Provide the [X, Y] coordinate of the cell's center where the given text is located.  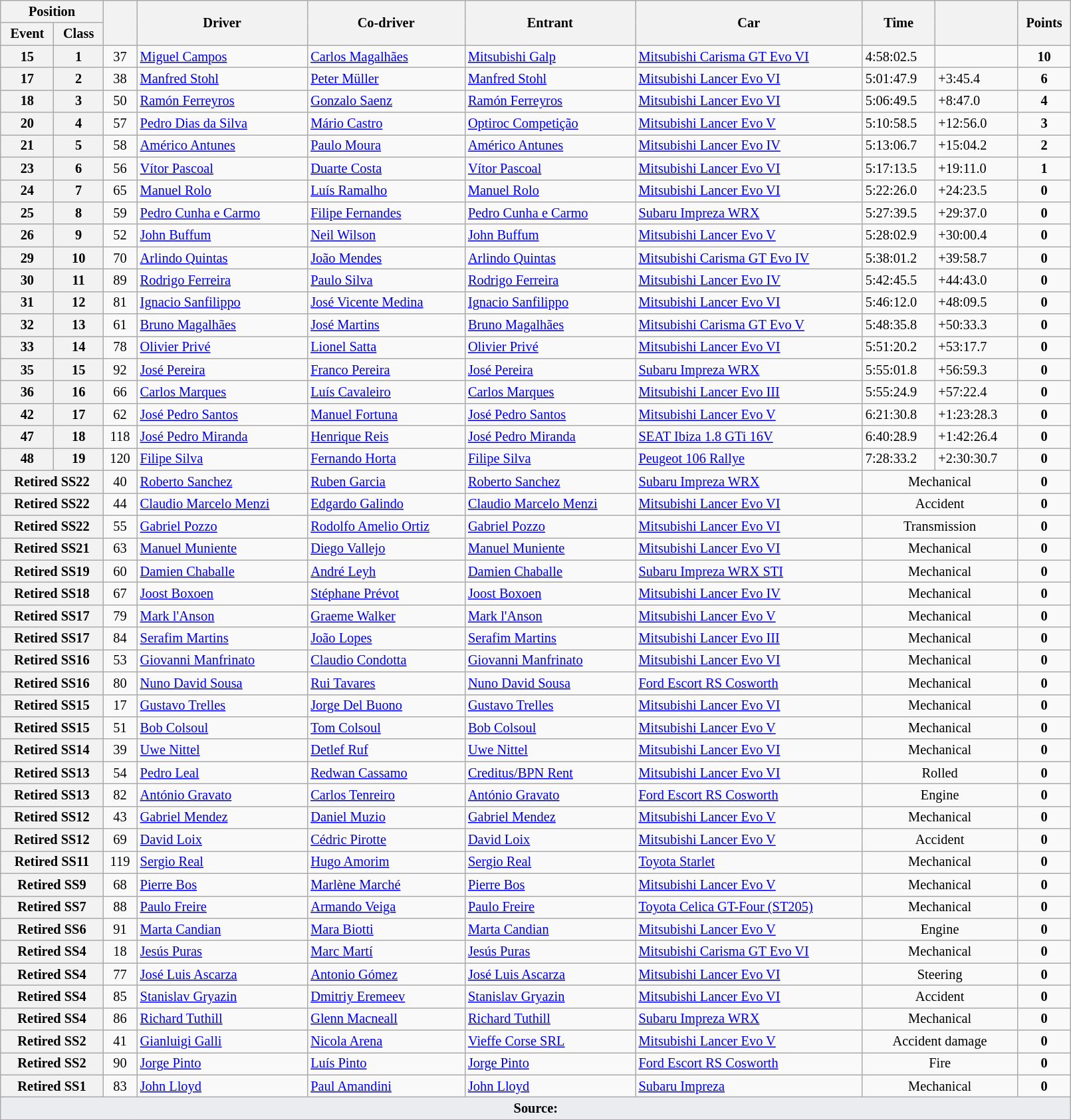
55 [120, 526]
Mara Biotti [386, 929]
Mário Castro [386, 124]
29 [27, 258]
43 [120, 817]
11 [78, 280]
Fire [940, 1063]
82 [120, 795]
5:13:06.7 [899, 146]
Jorge Del Buono [386, 706]
5:51:20.2 [899, 347]
7 [78, 191]
16 [78, 392]
39 [120, 750]
Glenn Macneall [386, 1019]
Tom Colsoul [386, 728]
Source: [536, 1109]
+3:45.4 [976, 78]
Manuel Fortuna [386, 414]
+15:04.2 [976, 146]
André Leyh [386, 571]
Henrique Reis [386, 437]
Retired SS1 [52, 1086]
+57:22.4 [976, 392]
61 [120, 325]
Ruben Garcia [386, 482]
Miguel Campos [222, 57]
62 [120, 414]
Retired SS6 [52, 929]
23 [27, 168]
Diego Vallejo [386, 549]
81 [120, 303]
78 [120, 347]
Antonio Gómez [386, 974]
+39:58.7 [976, 258]
Nicola Arena [386, 1042]
42 [27, 414]
13 [78, 325]
89 [120, 280]
+30:00.4 [976, 235]
+8:47.0 [976, 101]
Cédric Pirotte [386, 840]
João Lopes [386, 638]
Retired SS9 [52, 885]
58 [120, 146]
32 [27, 325]
56 [120, 168]
5:55:24.9 [899, 392]
Driver [222, 23]
48 [27, 459]
Paulo Moura [386, 146]
40 [120, 482]
Peter Müller [386, 78]
Time [899, 23]
52 [120, 235]
+1:42:26.4 [976, 437]
90 [120, 1063]
5:22:26.0 [899, 191]
6:40:28.9 [899, 437]
Pedro Dias da Silva [222, 124]
João Mendes [386, 258]
+44:43.0 [976, 280]
68 [120, 885]
Position [52, 11]
7:28:33.2 [899, 459]
Vieffe Corse SRL [550, 1042]
51 [120, 728]
Transmission [940, 526]
63 [120, 549]
50 [120, 101]
47 [27, 437]
5:28:02.9 [899, 235]
86 [120, 1019]
69 [120, 840]
Carlos Magalhães [386, 57]
José Vicente Medina [386, 303]
36 [27, 392]
Gonzalo Saenz [386, 101]
Points [1044, 23]
Rodolfo Amelio Ortiz [386, 526]
88 [120, 907]
+24:23.5 [976, 191]
21 [27, 146]
Marlène Marché [386, 885]
Duarte Costa [386, 168]
+50:33.3 [976, 325]
Co-driver [386, 23]
119 [120, 862]
24 [27, 191]
Toyota Starlet [749, 862]
Armando Veiga [386, 907]
Neil Wilson [386, 235]
Creditus/BPN Rent [550, 773]
Retired SS18 [52, 593]
Entrant [550, 23]
14 [78, 347]
92 [120, 370]
Rui Tavares [386, 683]
Daniel Muzio [386, 817]
20 [27, 124]
Filipe Fernandes [386, 213]
+48:09.5 [976, 303]
85 [120, 996]
60 [120, 571]
Luís Cavaleiro [386, 392]
59 [120, 213]
30 [27, 280]
8 [78, 213]
67 [120, 593]
4:58:02.5 [899, 57]
SEAT Ibiza 1.8 GTi 16V [749, 437]
5:06:49.5 [899, 101]
33 [27, 347]
54 [120, 773]
77 [120, 974]
35 [27, 370]
83 [120, 1086]
37 [120, 57]
44 [120, 504]
Graeme Walker [386, 616]
5:01:47.9 [899, 78]
41 [120, 1042]
Luís Ramalho [386, 191]
5:55:01.8 [899, 370]
57 [120, 124]
Subaru Impreza [749, 1086]
9 [78, 235]
Detlef Ruf [386, 750]
Lionel Satta [386, 347]
53 [120, 660]
91 [120, 929]
Luís Pinto [386, 1063]
Gianluigi Galli [222, 1042]
5 [78, 146]
5:27:39.5 [899, 213]
Retired SS21 [52, 549]
Redwan Cassamo [386, 773]
5:17:13.5 [899, 168]
70 [120, 258]
80 [120, 683]
Hugo Amorim [386, 862]
Peugeot 106 Rallye [749, 459]
Retired SS11 [52, 862]
19 [78, 459]
Edgardo Galindo [386, 504]
31 [27, 303]
79 [120, 616]
Subaru Impreza WRX STI [749, 571]
Class [78, 34]
5:46:12.0 [899, 303]
Mitsubishi Carisma GT Evo IV [749, 258]
Paulo Silva [386, 280]
+29:37.0 [976, 213]
66 [120, 392]
Retired SS14 [52, 750]
Retired SS19 [52, 571]
25 [27, 213]
6:21:30.8 [899, 414]
Stéphane Prévot [386, 593]
Optiroc Competição [550, 124]
Retired SS7 [52, 907]
+53:17.7 [976, 347]
84 [120, 638]
Paul Amandini [386, 1086]
Dmitriy Eremeev [386, 996]
Fernando Horta [386, 459]
Mitsubishi Carisma GT Evo V [749, 325]
Carlos Tenreiro [386, 795]
Steering [940, 974]
38 [120, 78]
5:42:45.5 [899, 280]
+2:30:30.7 [976, 459]
+12:56.0 [976, 124]
Accident damage [940, 1042]
Marc Martí [386, 952]
Car [749, 23]
26 [27, 235]
José Martins [386, 325]
+56:59.3 [976, 370]
120 [120, 459]
5:48:35.8 [899, 325]
Event [27, 34]
5:10:58.5 [899, 124]
5:38:01.2 [899, 258]
Rolled [940, 773]
118 [120, 437]
Toyota Celica GT-Four (ST205) [749, 907]
12 [78, 303]
65 [120, 191]
Claudio Condotta [386, 660]
+1:23:28.3 [976, 414]
Pedro Leal [222, 773]
Franco Pereira [386, 370]
Mitsubishi Galp [550, 57]
+19:11.0 [976, 168]
